Search for the cell housing the specified text and yield its (x, y) center coordinate. 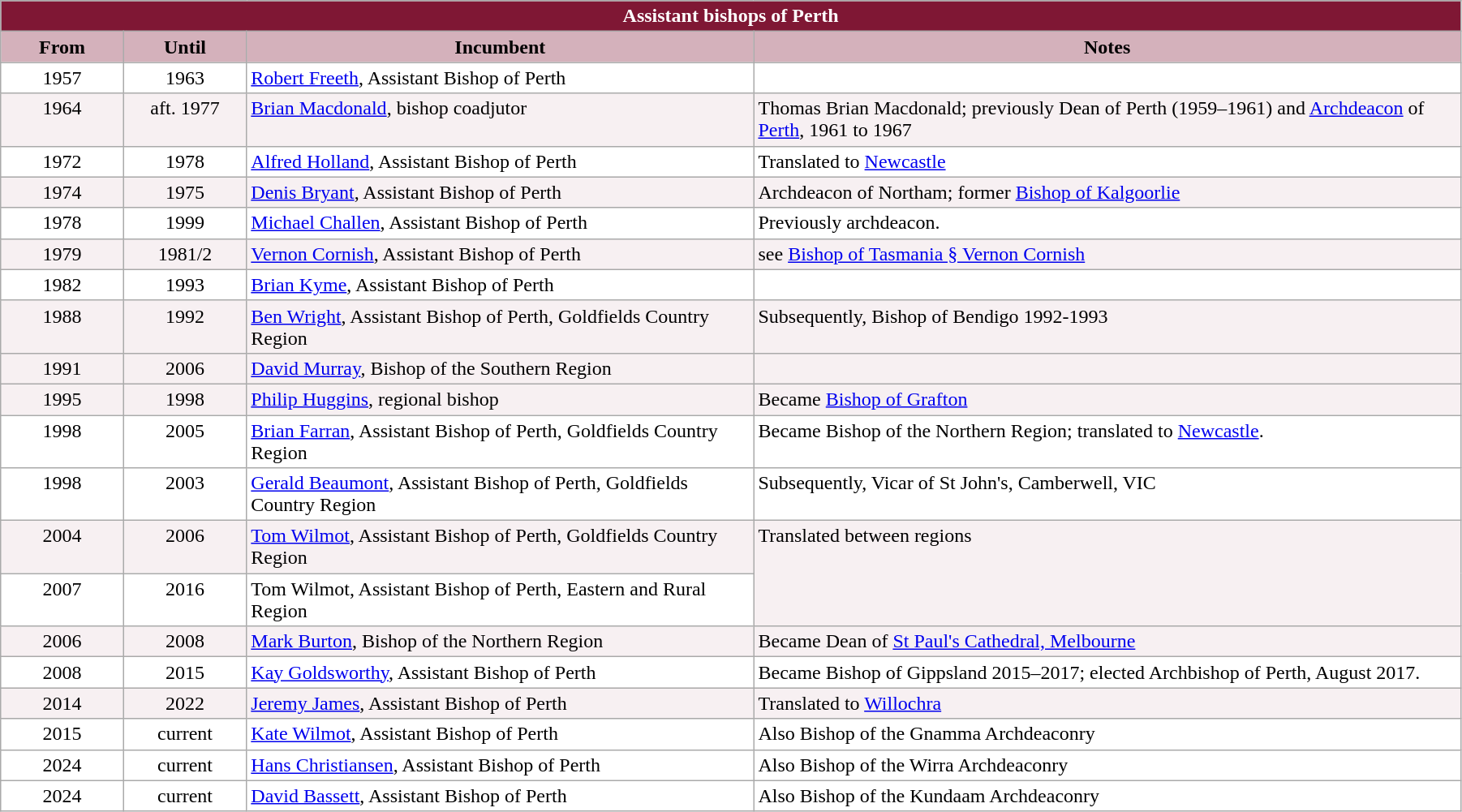
Brian Farran, Assistant Bishop of Perth, Goldfields Country Region (500, 441)
Ben Wright, Assistant Bishop of Perth, Goldfields Country Region (500, 326)
2005 (185, 441)
Kate Wilmot, Assistant Bishop of Perth (500, 734)
Became Dean of St Paul's Cathedral, Melbourne (1107, 642)
2003 (185, 495)
1992 (185, 326)
1964 (62, 120)
Gerald Beaumont, Assistant Bishop of Perth, Goldfields Country Region (500, 495)
Became Bishop of Grafton (1107, 399)
Vernon Cornish, Assistant Bishop of Perth (500, 254)
2007 (62, 600)
1995 (62, 399)
1982 (62, 285)
Translated to Willochra (1107, 703)
Became Bishop of Gippsland 2015–2017; elected Archbishop of Perth, August 2017. (1107, 672)
Kay Goldsworthy, Assistant Bishop of Perth (500, 672)
Incumbent (500, 47)
1981/2 (185, 254)
Assistant bishops of Perth (731, 16)
Michael Challen, Assistant Bishop of Perth (500, 223)
Mark Burton, Bishop of the Northern Region (500, 642)
2022 (185, 703)
see Bishop of Tasmania § Vernon Cornish (1107, 254)
1999 (185, 223)
1988 (62, 326)
Subsequently, Bishop of Bendigo 1992-1993 (1107, 326)
From (62, 47)
Became Bishop of the Northern Region; translated to Newcastle. (1107, 441)
Translated to Newcastle (1107, 161)
Hans Christiansen, Assistant Bishop of Perth (500, 765)
1993 (185, 285)
2004 (62, 547)
Notes (1107, 47)
Subsequently, Vicar of St John's, Camberwell, VIC (1107, 495)
Also Bishop of the Kundaam Archdeaconry (1107, 796)
Brian Kyme, Assistant Bishop of Perth (500, 285)
aft. 1977 (185, 120)
Alfred Holland, Assistant Bishop of Perth (500, 161)
Thomas Brian Macdonald; previously Dean of Perth (1959–1961) and Archdeacon of Perth, 1961 to 1967 (1107, 120)
Tom Wilmot, Assistant Bishop of Perth, Goldfields Country Region (500, 547)
1974 (62, 192)
Translated between regions (1107, 574)
Also Bishop of the Gnamma Archdeaconry (1107, 734)
2014 (62, 703)
David Murray, Bishop of the Southern Region (500, 368)
Tom Wilmot, Assistant Bishop of Perth, Eastern and Rural Region (500, 600)
David Bassett, Assistant Bishop of Perth (500, 796)
Previously archdeacon. (1107, 223)
1957 (62, 78)
Philip Huggins, regional bishop (500, 399)
1963 (185, 78)
1979 (62, 254)
Robert Freeth, Assistant Bishop of Perth (500, 78)
2016 (185, 600)
Archdeacon of Northam; former Bishop of Kalgoorlie (1107, 192)
Brian Macdonald, bishop coadjutor (500, 120)
Jeremy James, Assistant Bishop of Perth (500, 703)
1972 (62, 161)
1975 (185, 192)
Denis Bryant, Assistant Bishop of Perth (500, 192)
Also Bishop of the Wirra Archdeaconry (1107, 765)
Until (185, 47)
1991 (62, 368)
